Identify which cell holds the provided text, then report its (X, Y) central coordinate. 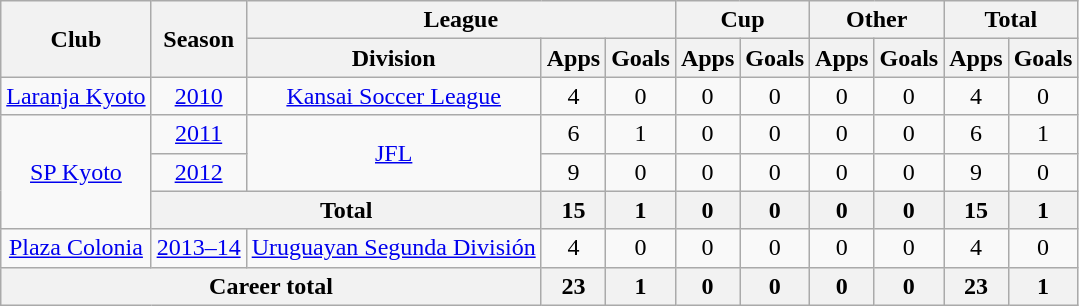
Uruguayan Segunda División (394, 248)
JFL (394, 153)
Kansai Soccer League (394, 96)
SP Kyoto (76, 172)
Plaza Colonia (76, 248)
2011 (198, 134)
2010 (198, 96)
Career total (271, 286)
Other (877, 20)
Cup (742, 20)
Division (394, 58)
Season (198, 39)
League (460, 20)
2012 (198, 172)
Laranja Kyoto (76, 96)
Club (76, 39)
2013–14 (198, 248)
